For the text-containing cell, return its midpoint in (X, Y) coordinate format. 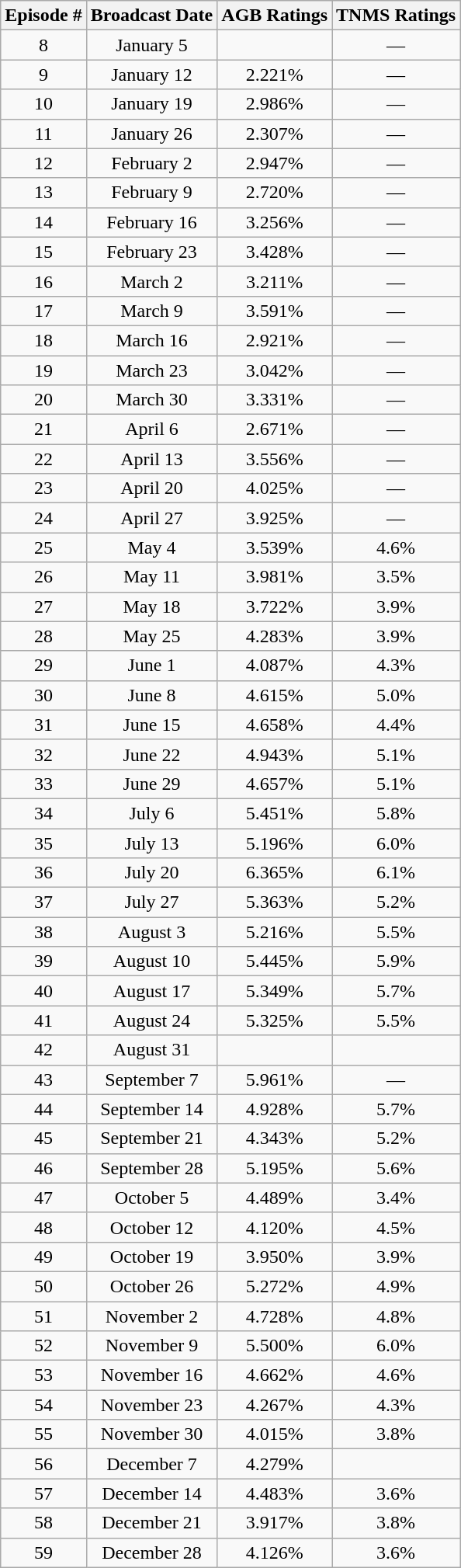
5.500% (275, 1346)
August 3 (152, 932)
November 2 (152, 1316)
AGB Ratings (275, 16)
47 (43, 1198)
4.4% (396, 725)
36 (43, 873)
22 (43, 459)
3.591% (275, 311)
3.950% (275, 1257)
40 (43, 991)
45 (43, 1139)
3.925% (275, 518)
May 25 (152, 636)
3.917% (275, 1523)
6.1% (396, 873)
Episode # (43, 16)
5.349% (275, 991)
March 23 (152, 370)
September 7 (152, 1080)
27 (43, 607)
July 27 (152, 902)
49 (43, 1257)
January 12 (152, 75)
May 18 (152, 607)
May 11 (152, 577)
March 2 (152, 281)
February 2 (152, 163)
October 5 (152, 1198)
38 (43, 932)
June 1 (152, 666)
15 (43, 252)
43 (43, 1080)
December 28 (152, 1552)
3.722% (275, 607)
41 (43, 1020)
37 (43, 902)
59 (43, 1552)
4.025% (275, 488)
4.658% (275, 725)
June 22 (152, 754)
32 (43, 754)
53 (43, 1375)
February 16 (152, 222)
35 (43, 843)
4.489% (275, 1198)
5.272% (275, 1286)
52 (43, 1346)
4.343% (275, 1139)
3.5% (396, 577)
11 (43, 134)
8 (43, 45)
25 (43, 548)
4.728% (275, 1316)
5.195% (275, 1168)
June 8 (152, 695)
4.126% (275, 1552)
50 (43, 1286)
4.279% (275, 1464)
August 31 (152, 1050)
9 (43, 75)
2.947% (275, 163)
17 (43, 311)
3.4% (396, 1198)
November 30 (152, 1434)
4.015% (275, 1434)
December 21 (152, 1523)
19 (43, 370)
6.365% (275, 873)
January 19 (152, 104)
January 5 (152, 45)
September 14 (152, 1109)
48 (43, 1227)
42 (43, 1050)
2.720% (275, 193)
10 (43, 104)
October 26 (152, 1286)
July 20 (152, 873)
23 (43, 488)
2.221% (275, 75)
April 13 (152, 459)
5.8% (396, 813)
September 28 (152, 1168)
October 19 (152, 1257)
4.267% (275, 1405)
39 (43, 961)
October 12 (152, 1227)
August 17 (152, 991)
January 26 (152, 134)
54 (43, 1405)
September 21 (152, 1139)
5.961% (275, 1080)
4.928% (275, 1109)
24 (43, 518)
Broadcast Date (152, 16)
3.256% (275, 222)
46 (43, 1168)
16 (43, 281)
December 7 (152, 1464)
4.657% (275, 784)
3.331% (275, 400)
3.042% (275, 370)
4.9% (396, 1286)
30 (43, 695)
2.307% (275, 134)
August 10 (152, 961)
5.196% (275, 843)
55 (43, 1434)
November 9 (152, 1346)
July 13 (152, 843)
5.9% (396, 961)
4.5% (396, 1227)
5.0% (396, 695)
4.943% (275, 754)
5.216% (275, 932)
5.363% (275, 902)
20 (43, 400)
March 30 (152, 400)
2.986% (275, 104)
3.981% (275, 577)
33 (43, 784)
29 (43, 666)
18 (43, 340)
July 6 (152, 813)
April 6 (152, 429)
5.325% (275, 1020)
34 (43, 813)
57 (43, 1493)
3.556% (275, 459)
4.615% (275, 695)
4.087% (275, 666)
November 23 (152, 1405)
May 4 (152, 548)
March 9 (152, 311)
56 (43, 1464)
31 (43, 725)
April 27 (152, 518)
February 23 (152, 252)
28 (43, 636)
4.662% (275, 1375)
5.6% (396, 1168)
3.211% (275, 281)
4.483% (275, 1493)
5.451% (275, 813)
12 (43, 163)
14 (43, 222)
3.428% (275, 252)
3.539% (275, 548)
November 16 (152, 1375)
4.120% (275, 1227)
4.283% (275, 636)
August 24 (152, 1020)
21 (43, 429)
June 29 (152, 784)
2.671% (275, 429)
2.921% (275, 340)
13 (43, 193)
26 (43, 577)
4.8% (396, 1316)
TNMS Ratings (396, 16)
April 20 (152, 488)
June 15 (152, 725)
December 14 (152, 1493)
44 (43, 1109)
5.445% (275, 961)
58 (43, 1523)
51 (43, 1316)
February 9 (152, 193)
March 16 (152, 340)
